Locate the cell with the specified text and output its [X, Y] center coordinate. 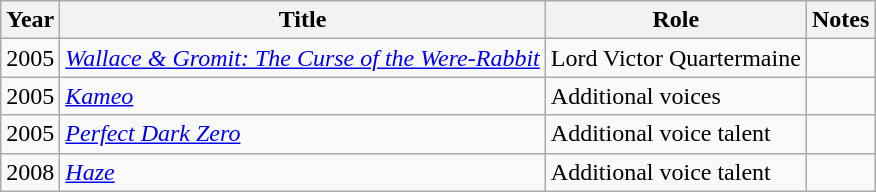
2008 [30, 172]
Perfect Dark Zero [302, 134]
Notes [840, 20]
Additional voices [676, 96]
Haze [302, 172]
Year [30, 20]
Title [302, 20]
Lord Victor Quartermaine [676, 58]
Role [676, 20]
Wallace & Gromit: The Curse of the Were-Rabbit [302, 58]
Kameo [302, 96]
